Identify which cell holds the provided text, then report its (X, Y) central coordinate. 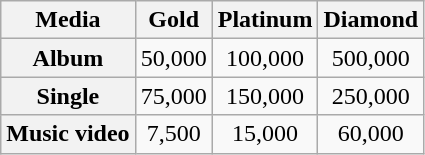
250,000 (371, 96)
Gold (174, 20)
50,000 (174, 58)
75,000 (174, 96)
7,500 (174, 134)
500,000 (371, 58)
Diamond (371, 20)
Album (68, 58)
Single (68, 96)
Media (68, 20)
Music video (68, 134)
15,000 (265, 134)
60,000 (371, 134)
100,000 (265, 58)
150,000 (265, 96)
Platinum (265, 20)
